Identify which cell holds the provided text, then report its [x, y] central coordinate. 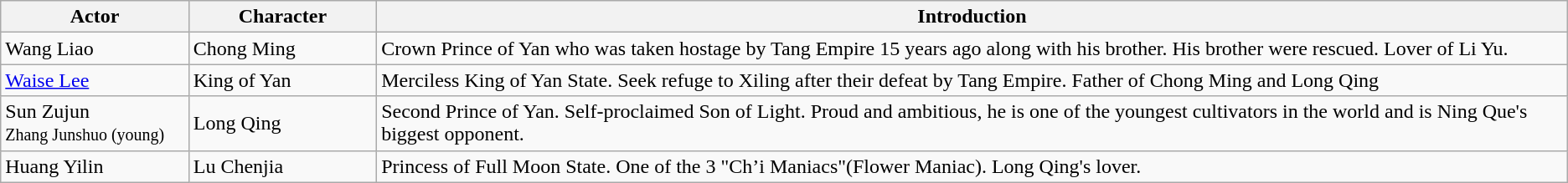
King of Yan [282, 80]
Crown Prince of Yan who was taken hostage by Tang Empire 15 years ago along with his brother. His brother were rescued. Lover of Li Yu. [972, 48]
Sun Zujun Zhang Junshuo (young) [95, 124]
Introduction [972, 17]
Huang Yilin [95, 166]
Chong Ming [282, 48]
Long Qing [282, 124]
Actor [95, 17]
Character [282, 17]
Wang Liao [95, 48]
Princess of Full Moon State. One of the 3 "Ch’i Maniacs"(Flower Maniac). Long Qing's lover. [972, 166]
Waise Lee [95, 80]
Merciless King of Yan State. Seek refuge to Xiling after their defeat by Tang Empire. Father of Chong Ming and Long Qing [972, 80]
Lu Chenjia [282, 166]
